Determine the (x, y) coordinate at the center of the cell enclosing the given text.  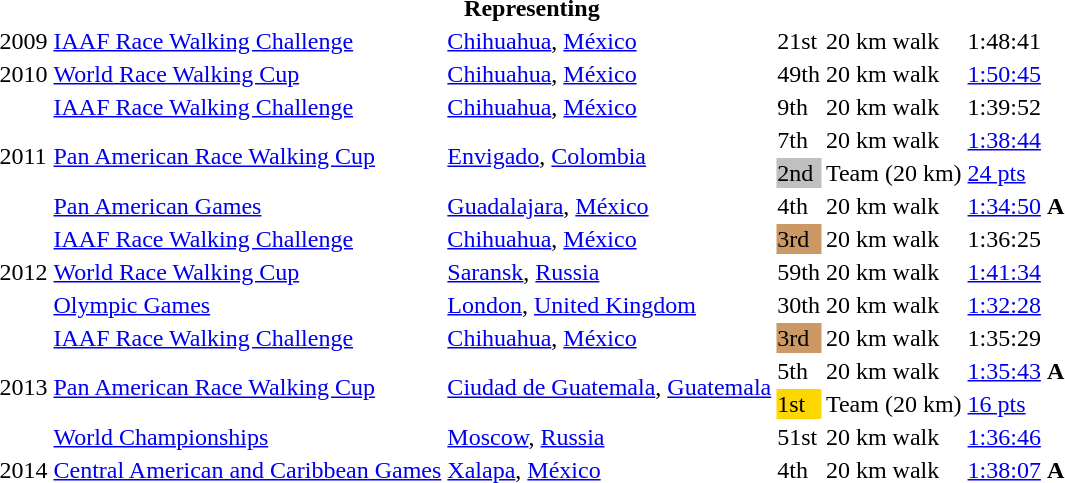
Envigado, Colombia (610, 156)
1st (799, 404)
London, United Kingdom (610, 305)
49th (799, 74)
Saransk, Russia (610, 272)
51st (799, 437)
Pan American Games (248, 206)
World Championships (248, 437)
7th (799, 140)
Olympic Games (248, 305)
9th (799, 107)
30th (799, 305)
4th (799, 206)
Ciudad de Guatemala, Guatemala (610, 388)
59th (799, 272)
2nd (799, 173)
Guadalajara, México (610, 206)
Moscow, Russia (610, 437)
5th (799, 371)
21st (799, 41)
